Output the [x, y] coordinate of the center of the cell containing the given text.  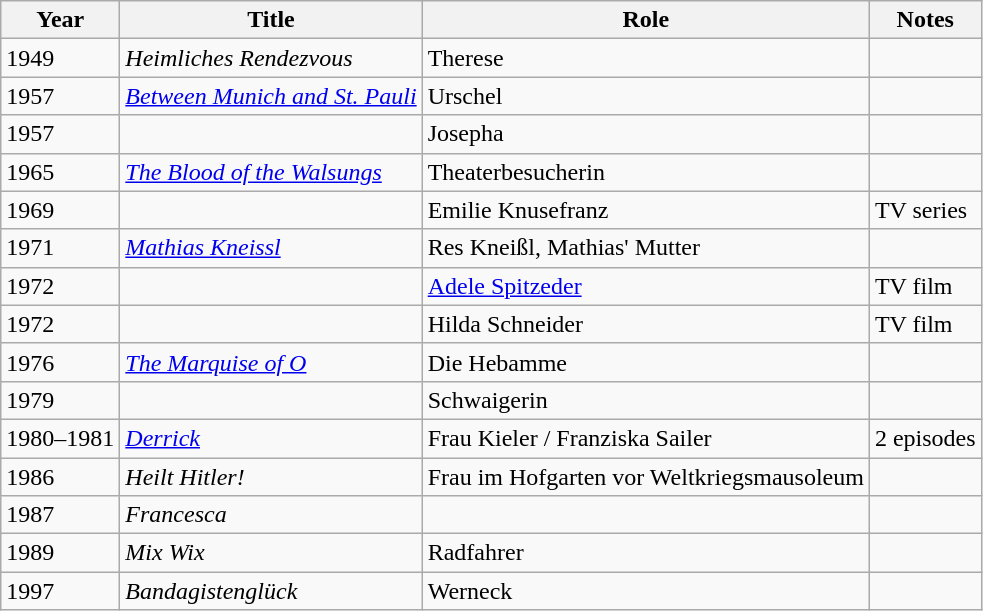
Bandagistenglück [271, 591]
1987 [60, 515]
Mix Wix [271, 553]
1997 [60, 591]
1979 [60, 400]
Frau im Hofgarten vor Weltkriegsmausoleum [646, 477]
1949 [60, 58]
Role [646, 20]
Theaterbesucherin [646, 172]
TV series [925, 210]
Die Hebamme [646, 362]
Year [60, 20]
Res Kneißl, Mathias' Mutter [646, 248]
Title [271, 20]
1989 [60, 553]
The Blood of the Walsungs [271, 172]
1980–1981 [60, 438]
Derrick [271, 438]
Emilie Knusefranz [646, 210]
Adele Spitzeder [646, 286]
The Marquise of O [271, 362]
Mathias Kneissl [271, 248]
1971 [60, 248]
1965 [60, 172]
Radfahrer [646, 553]
Between Munich and St. Pauli [271, 96]
Hilda Schneider [646, 324]
1976 [60, 362]
Josepha [646, 134]
Schwaigerin [646, 400]
2 episodes [925, 438]
Urschel [646, 96]
Therese [646, 58]
Werneck [646, 591]
1986 [60, 477]
Notes [925, 20]
Heilt Hitler! [271, 477]
Heimliches Rendezvous [271, 58]
Francesca [271, 515]
Frau Kieler / Franziska Sailer [646, 438]
1969 [60, 210]
